Find where the given text appears and provide that cell's center as [X, Y] coordinate. 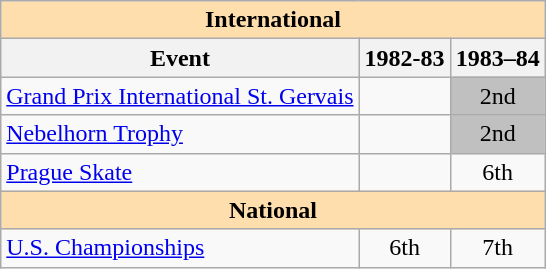
7th [498, 248]
U.S. Championships [180, 248]
Event [180, 58]
Nebelhorn Trophy [180, 134]
National [273, 210]
1982-83 [404, 58]
International [273, 20]
Prague Skate [180, 172]
Grand Prix International St. Gervais [180, 96]
1983–84 [498, 58]
